Scan for the cell matching the given text and deliver its [X, Y] coordinate at center. 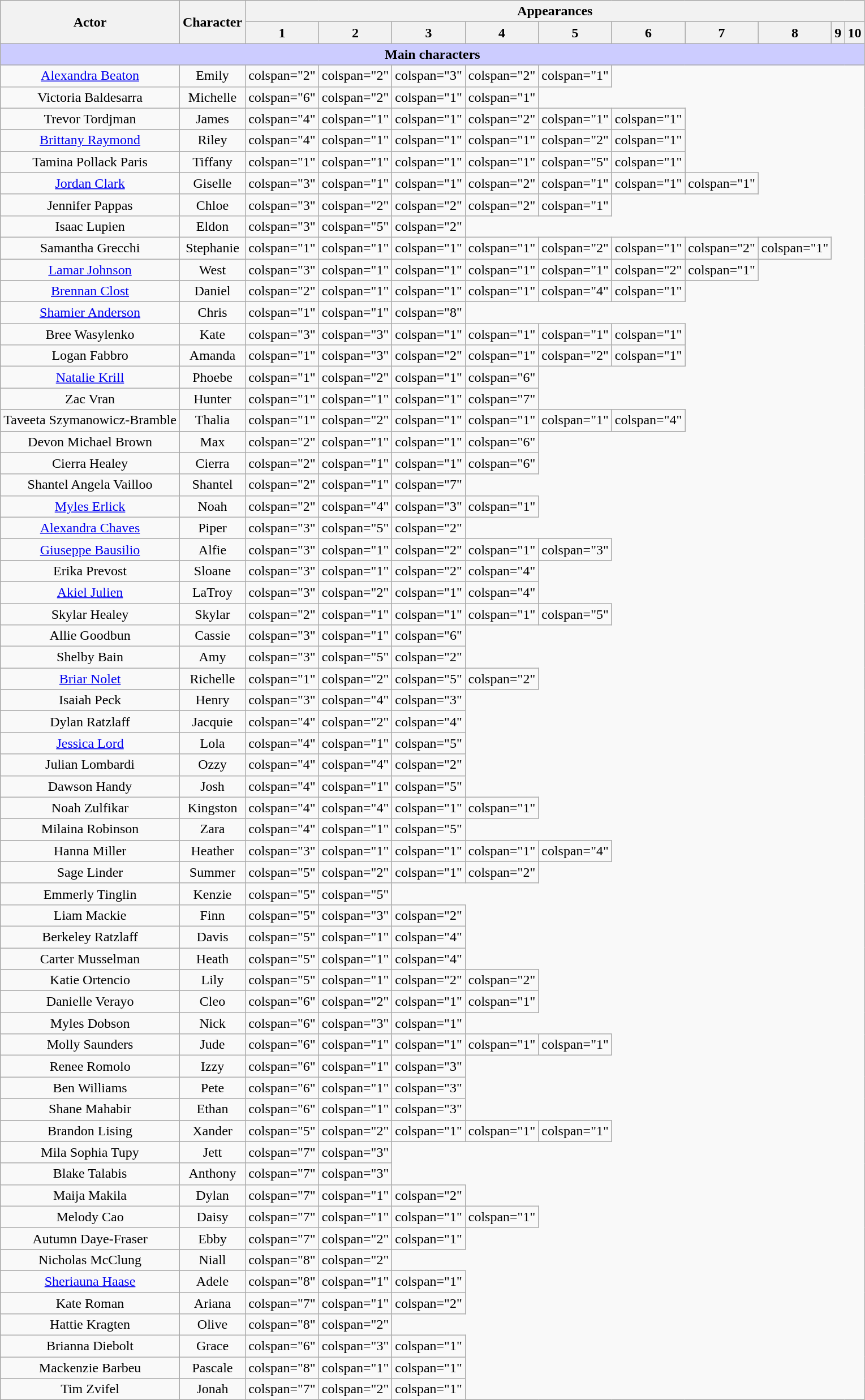
Shane Mahabir [91, 1109]
Brandon Lising [91, 1131]
Tim Zvifel [91, 1389]
Ebby [212, 1238]
5 [575, 33]
Grace [212, 1346]
Jordan Clark [91, 183]
Autumn Daye-Fraser [91, 1238]
Piper [212, 528]
Liam Mackie [91, 915]
Allie Goodbun [91, 636]
Actor [91, 22]
Adele [212, 1281]
Shamier Anderson [91, 313]
Myles Erlick [91, 506]
Character [212, 22]
Niall [212, 1260]
Maija Makila [91, 1195]
Hunter [212, 399]
Zara [212, 829]
Melody Cao [91, 1217]
Taveeta Szymanowicz-Bramble [91, 420]
Akiel Julien [91, 592]
Amanda [212, 356]
Tiffany [212, 162]
Molly Saunders [91, 1045]
9 [838, 33]
Devon Michael Brown [91, 442]
James [212, 119]
Finn [212, 915]
Max [212, 442]
Riley [212, 140]
Main characters [432, 54]
Noah [212, 506]
Dawson Handy [91, 786]
Brianna Diebolt [91, 1346]
Dylan [212, 1195]
Cierra Healey [91, 463]
West [212, 270]
Jonah [212, 1389]
Lola [212, 743]
Isaac Lupien [91, 226]
2 [355, 33]
Sloane [212, 571]
Milaina Robinson [91, 829]
Renee Romolo [91, 1066]
Cassie [212, 636]
Shantel Angela Vailloo [91, 485]
Chris [212, 313]
Sage Linder [91, 872]
Myles Dobson [91, 1023]
Michelle [212, 97]
Eldon [212, 226]
Jett [212, 1152]
Kenzie [212, 894]
Pete [212, 1088]
Pascale [212, 1368]
Heath [212, 959]
Victoria Baldesarra [91, 97]
7 [722, 33]
10 [854, 33]
Emily [212, 76]
Chloe [212, 205]
Richelle [212, 679]
Alexandra Beaton [91, 76]
Cierra [212, 463]
Alfie [212, 549]
Isaiah Peck [91, 700]
Josh [212, 786]
3 [429, 33]
Ethan [212, 1109]
Sheriauna Haase [91, 1281]
Ozzy [212, 765]
Phoebe [212, 377]
Skylar [212, 614]
6 [648, 33]
Hanna Miller [91, 851]
Jacquie [212, 722]
Dylan Ratzlaff [91, 722]
Blake Talabis [91, 1174]
Berkeley Ratzlaff [91, 937]
Lily [212, 980]
Thalia [212, 420]
Tamina Pollack Paris [91, 162]
Shantel [212, 485]
LaTroy [212, 592]
Jessica Lord [91, 743]
Kingston [212, 808]
Lamar Johnson [91, 270]
Daisy [212, 1217]
Briar Nolet [91, 679]
Logan Fabbro [91, 356]
Nicholas McClung [91, 1260]
4 [502, 33]
Kate [212, 334]
Stephanie [212, 248]
Mila Sophia Tupy [91, 1152]
1 [282, 33]
Cleo [212, 1002]
Nick [212, 1023]
Shelby Bain [91, 657]
Noah Zulfikar [91, 808]
Jude [212, 1045]
Bree Wasylenko [91, 334]
Emmerly Tinglin [91, 894]
Brittany Raymond [91, 140]
8 [795, 33]
Ariana [212, 1303]
Appearances [555, 11]
Hattie Kragten [91, 1325]
Daniel [212, 291]
Amy [212, 657]
Zac Vran [91, 399]
Kate Roman [91, 1303]
Ben Williams [91, 1088]
Danielle Verayo [91, 1002]
Carter Musselman [91, 959]
Trevor Tordjman [91, 119]
Davis [212, 937]
Summer [212, 872]
Mackenzie Barbeu [91, 1368]
Anthony [212, 1174]
Heather [212, 851]
Izzy [212, 1066]
Olive [212, 1325]
Katie Ortencio [91, 980]
Giuseppe Bausilio [91, 549]
Giselle [212, 183]
Erika Prevost [91, 571]
Samantha Grecchi [91, 248]
Julian Lombardi [91, 765]
Jennifer Pappas [91, 205]
Brennan Clost [91, 291]
Natalie Krill [91, 377]
Skylar Healey [91, 614]
Xander [212, 1131]
Henry [212, 700]
Alexandra Chaves [91, 528]
